Return the [X, Y] coordinate for the center point of the cell that contains the specified text.  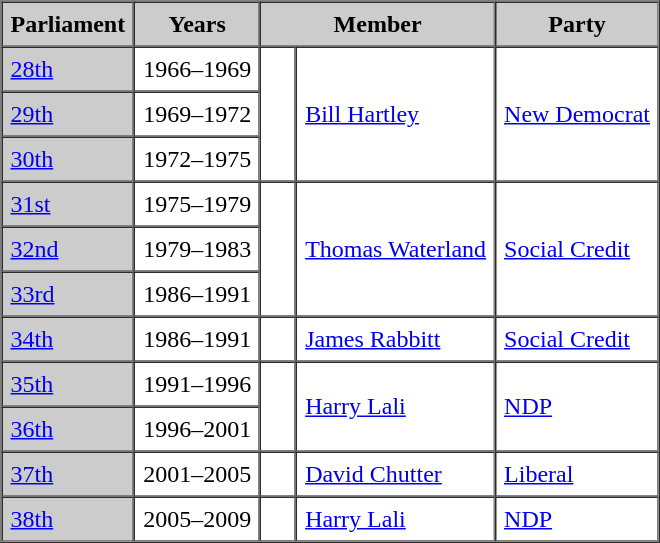
Parliament [68, 24]
David Chutter [396, 474]
New Democrat [577, 114]
1975–1979 [197, 204]
1979–1983 [197, 248]
33rd [68, 294]
1966–1969 [197, 68]
Member [378, 24]
1972–1975 [197, 158]
38th [68, 518]
Liberal [577, 474]
1969–1972 [197, 114]
31st [68, 204]
Thomas Waterland [396, 250]
1996–2001 [197, 428]
1991–1996 [197, 384]
28th [68, 68]
32nd [68, 248]
Bill Hartley [396, 114]
37th [68, 474]
Party [577, 24]
30th [68, 158]
James Rabbitt [396, 338]
36th [68, 428]
34th [68, 338]
2001–2005 [197, 474]
35th [68, 384]
2005–2009 [197, 518]
29th [68, 114]
Years [197, 24]
